Output the (x, y) coordinate of the center of the cell containing the given text.  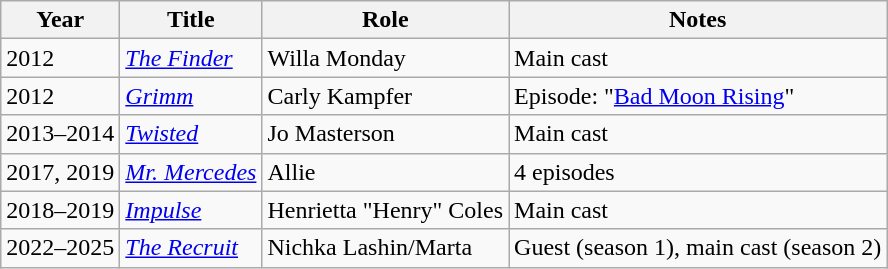
Episode: "Bad Moon Rising" (698, 96)
The Recruit (191, 248)
Carly Kampfer (386, 96)
Role (386, 20)
Henrietta "Henry" Coles (386, 210)
Grimm (191, 96)
Allie (386, 172)
Jo Masterson (386, 134)
Willa Monday (386, 58)
2013–2014 (60, 134)
Mr. Mercedes (191, 172)
The Finder (191, 58)
Impulse (191, 210)
Notes (698, 20)
Title (191, 20)
2017, 2019 (60, 172)
Guest (season 1), main cast (season 2) (698, 248)
2018–2019 (60, 210)
2022–2025 (60, 248)
Twisted (191, 134)
Year (60, 20)
Nichka Lashin/Marta (386, 248)
4 episodes (698, 172)
